Find where the given text appears and provide that cell's center as [X, Y] coordinate. 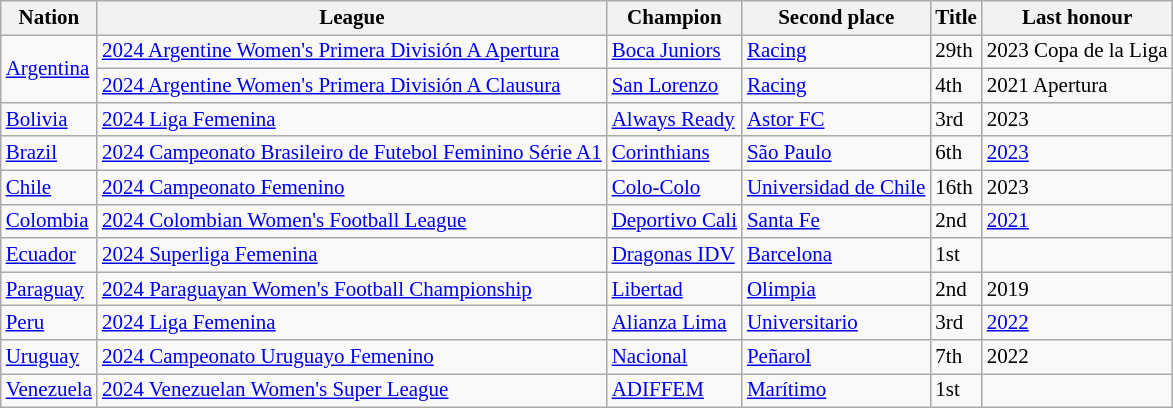
Colombia [49, 221]
Universidad de Chile [836, 187]
League [352, 18]
Peñarol [836, 357]
Argentina [49, 69]
Dragonas IDV [674, 255]
São Paulo [836, 153]
Santa Fe [836, 221]
2024 Colombian Women's Football League [352, 221]
Nation [49, 18]
2024 Campeonato Uruguayo Femenino [352, 357]
2024 Argentine Women's Primera División A Apertura [352, 52]
Alianza Lima [674, 323]
Bolivia [49, 119]
ADIFFEM [674, 391]
Colo-Colo [674, 187]
Astor FC [836, 119]
Title [956, 18]
Chile [49, 187]
Nacional [674, 357]
2024 Argentine Women's Primera División A Clausura [352, 86]
2021 [1078, 221]
Barcelona [836, 255]
Paraguay [49, 289]
Boca Juniors [674, 52]
Always Ready [674, 119]
Uruguay [49, 357]
2024 Paraguayan Women's Football Championship [352, 289]
Ecuador [49, 255]
Corinthians [674, 153]
2019 [1078, 289]
Universitario [836, 323]
6th [956, 153]
Peru [49, 323]
7th [956, 357]
2024 Superliga Femenina [352, 255]
2024 Campeonato Femenino [352, 187]
San Lorenzo [674, 86]
16th [956, 187]
2023 Copa de la Liga [1078, 52]
Venezuela [49, 391]
2024 Campeonato Brasileiro de Futebol Feminino Série A1 [352, 153]
29th [956, 52]
2021 Apertura [1078, 86]
Marítimo [836, 391]
Libertad [674, 289]
Deportivo Cali [674, 221]
Brazil [49, 153]
Second place [836, 18]
Olimpia [836, 289]
Champion [674, 18]
4th [956, 86]
Last honour [1078, 18]
2024 Venezuelan Women's Super League [352, 391]
